Output the (X, Y) coordinate of the center of the cell containing the given text.  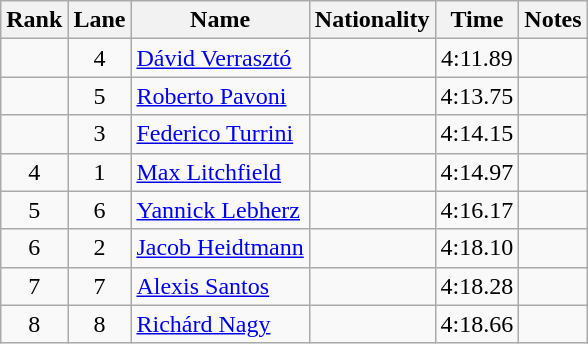
4:18.10 (477, 248)
Jacob Heidtmann (220, 248)
4:13.75 (477, 96)
Yannick Lebherz (220, 210)
1 (100, 172)
Notes (553, 20)
4:16.17 (477, 210)
Roberto Pavoni (220, 96)
4:11.89 (477, 58)
4:18.28 (477, 286)
4:18.66 (477, 324)
Alexis Santos (220, 286)
Richárd Nagy (220, 324)
2 (100, 248)
3 (100, 134)
Nationality (372, 20)
Time (477, 20)
Rank (34, 20)
Max Litchfield (220, 172)
Name (220, 20)
4:14.15 (477, 134)
4:14.97 (477, 172)
Federico Turrini (220, 134)
Lane (100, 20)
Dávid Verrasztó (220, 58)
